From the cell containing the given text, extract its center point as (x, y) coordinate. 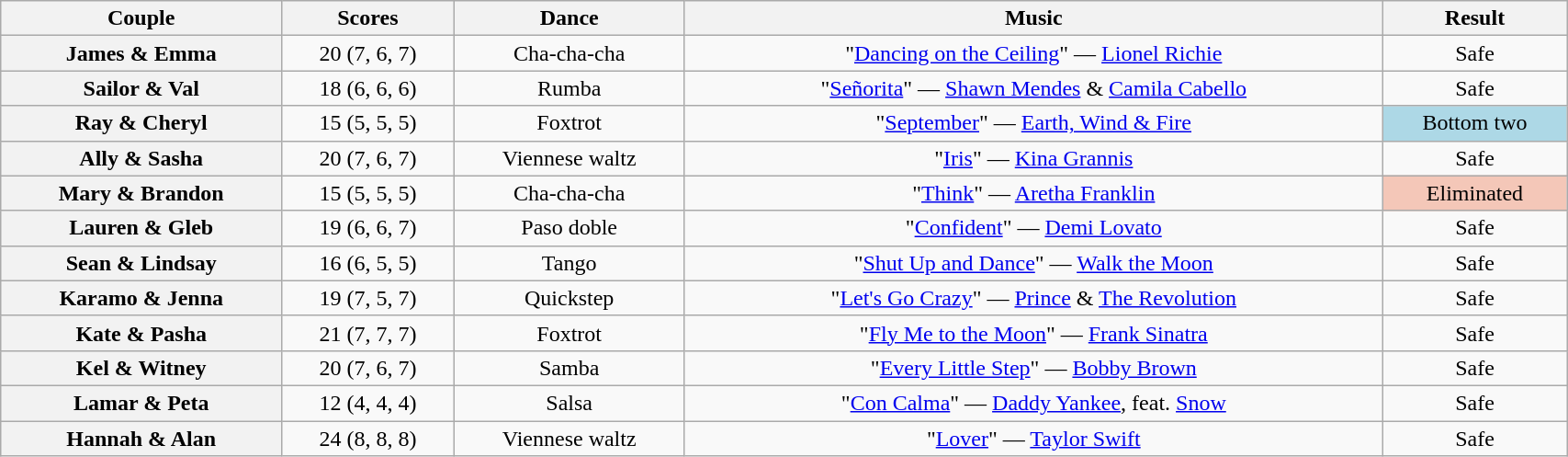
"September" — Earth, Wind & Fire (1033, 123)
"Con Calma" — Daddy Yankee, feat. Snow (1033, 403)
Music (1033, 18)
Couple (141, 18)
"Think" — Aretha Franklin (1033, 193)
Mary & Brandon (141, 193)
Kel & Witney (141, 368)
Karamo & Jenna (141, 298)
19 (7, 5, 7) (367, 298)
"Lover" — Taylor Swift (1033, 439)
Bottom two (1474, 123)
Lauren & Gleb (141, 228)
"Every Little Step" — Bobby Brown (1033, 368)
Salsa (570, 403)
Hannah & Alan (141, 439)
16 (6, 5, 5) (367, 263)
21 (7, 7, 7) (367, 333)
Ally & Sasha (141, 158)
"Señorita" — Shawn Mendes & Camila Cabello (1033, 88)
Dance (570, 18)
12 (4, 4, 4) (367, 403)
"Dancing on the Ceiling" — Lionel Richie (1033, 53)
"Fly Me to the Moon" — Frank Sinatra (1033, 333)
Quickstep (570, 298)
Sailor & Val (141, 88)
Scores (367, 18)
Sean & Lindsay (141, 263)
Tango (570, 263)
Rumba (570, 88)
Paso doble (570, 228)
"Shut Up and Dance" — Walk the Moon (1033, 263)
Result (1474, 18)
19 (6, 6, 7) (367, 228)
"Let's Go Crazy" — Prince & The Revolution (1033, 298)
James & Emma (141, 53)
Samba (570, 368)
"Iris" — Kina Grannis (1033, 158)
18 (6, 6, 6) (367, 88)
24 (8, 8, 8) (367, 439)
"Confident" — Demi Lovato (1033, 228)
Kate & Pasha (141, 333)
Ray & Cheryl (141, 123)
Eliminated (1474, 193)
Lamar & Peta (141, 403)
